Search for the cell housing the specified text and yield its (X, Y) center coordinate. 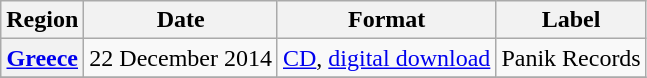
Panik Records (571, 58)
Date (181, 20)
Label (571, 20)
Region (42, 20)
Format (386, 20)
Greece (42, 58)
22 December 2014 (181, 58)
CD, digital download (386, 58)
